Scan for the cell matching the given text and deliver its [X, Y] coordinate at center. 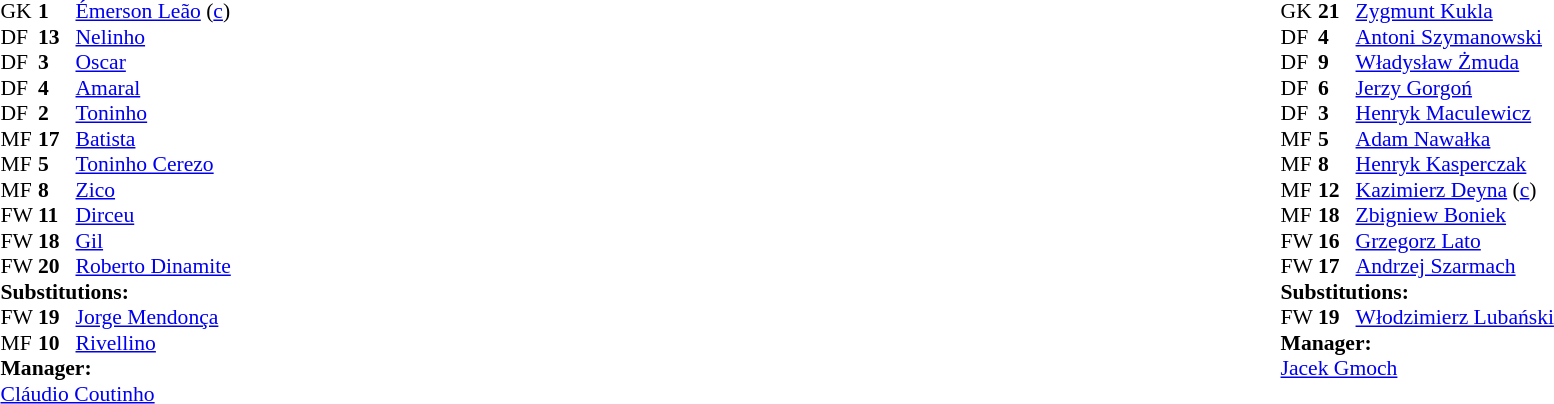
Adam Nawałka [1455, 139]
Grzegorz Lato [1455, 241]
Oscar [154, 63]
Władysław Żmuda [1455, 63]
2 [57, 113]
Andrzej Szarmach [1455, 267]
Nelinho [154, 37]
Jerzy Gorgoń [1455, 88]
Zbigniew Boniek [1455, 215]
Henryk Maculewicz [1455, 113]
9 [1337, 63]
Dirceu [154, 215]
10 [57, 343]
Rivellino [154, 343]
Henryk Kasperczak [1455, 165]
20 [57, 267]
Włodzimierz Lubański [1455, 317]
6 [1337, 88]
11 [57, 215]
Jacek Gmoch [1418, 369]
Zico [154, 190]
16 [1337, 241]
Kazimierz Deyna (c) [1455, 190]
Batista [154, 139]
12 [1337, 190]
Roberto Dinamite [154, 267]
13 [57, 37]
Toninho [154, 113]
Jorge Mendonça [154, 317]
Amaral [154, 88]
Gil [154, 241]
Toninho Cerezo [154, 165]
Antoni Szymanowski [1455, 37]
